Return the (X, Y) coordinate for the center point of the cell that contains the specified text.  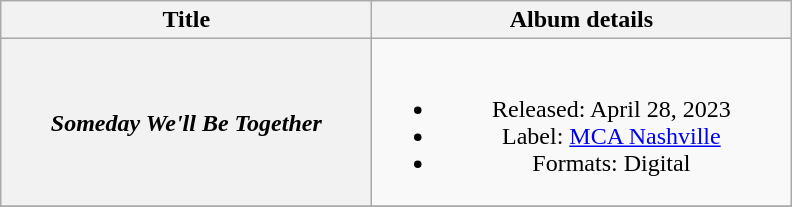
Released: April 28, 2023Label: MCA NashvilleFormats: Digital (582, 122)
Title (186, 20)
Someday We'll Be Together (186, 122)
Album details (582, 20)
